Search for the cell housing the specified text and yield its (X, Y) center coordinate. 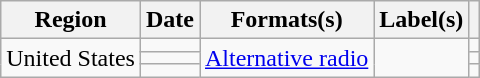
United States (71, 58)
Date (170, 20)
Region (71, 20)
Alternative radio (287, 58)
Formats(s) (287, 20)
Label(s) (422, 20)
